Output the [X, Y] coordinate of the center of the cell containing the given text.  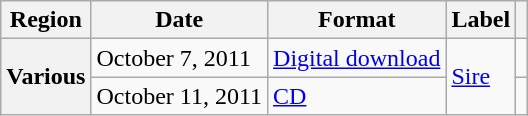
CD [357, 96]
Format [357, 20]
Sire [481, 77]
Label [481, 20]
Digital download [357, 58]
October 11, 2011 [180, 96]
Various [46, 77]
Date [180, 20]
Region [46, 20]
October 7, 2011 [180, 58]
